From the cell containing the given text, extract its center point as [X, Y] coordinate. 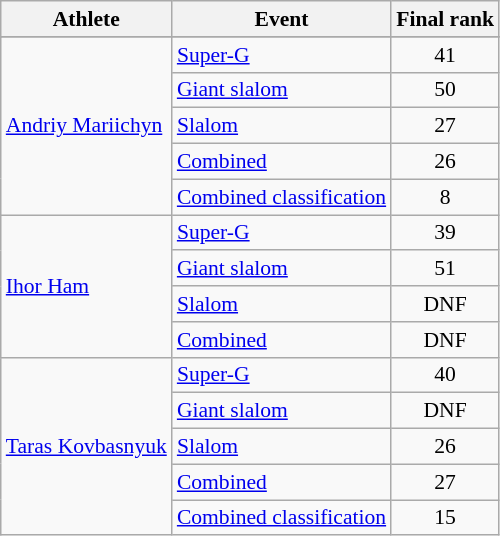
50 [445, 90]
Taras Kovbasnyuk [86, 446]
51 [445, 269]
40 [445, 375]
39 [445, 233]
15 [445, 518]
Event [282, 19]
Ihor Ham [86, 286]
Final rank [445, 19]
41 [445, 55]
8 [445, 197]
Athlete [86, 19]
Andriy Mariichyn [86, 126]
